Pinpoint the cell where the given text exists, returning its [x, y] midpoint coordinate. 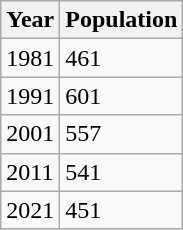
1991 [30, 96]
461 [122, 58]
541 [122, 172]
2001 [30, 134]
2021 [30, 210]
601 [122, 96]
Population [122, 20]
451 [122, 210]
Year [30, 20]
1981 [30, 58]
2011 [30, 172]
557 [122, 134]
